Identify which cell holds the provided text, then report its (X, Y) central coordinate. 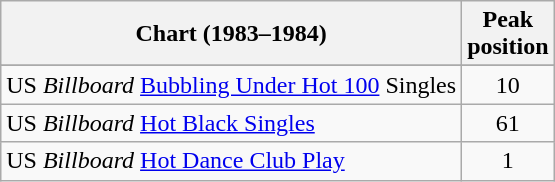
61 (508, 123)
1 (508, 161)
Chart (1983–1984) (232, 34)
10 (508, 85)
US Billboard Hot Black Singles (232, 123)
Peakposition (508, 34)
US Billboard Hot Dance Club Play (232, 161)
US Billboard Bubbling Under Hot 100 Singles (232, 85)
